Scan for the cell matching the given text and deliver its (X, Y) coordinate at center. 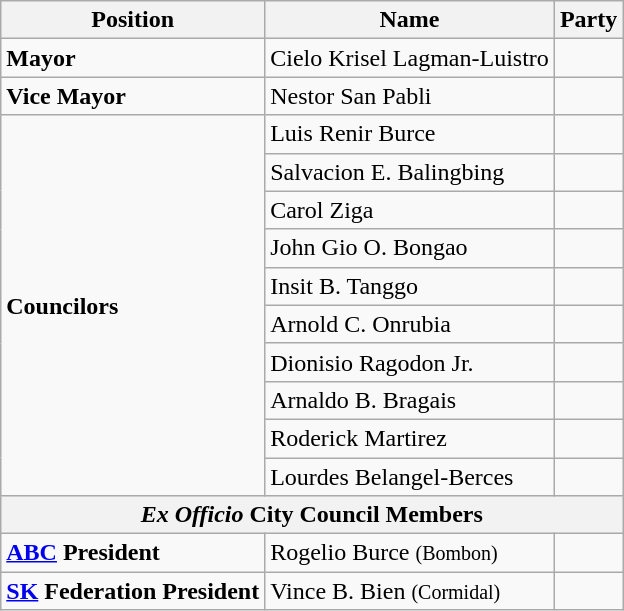
Dionisio Ragodon Jr. (410, 362)
Luis Renir Burce (410, 134)
Party (588, 20)
Rogelio Burce (Bombon) (410, 553)
Councilors (133, 306)
SK Federation President (133, 591)
Nestor San Pabli (410, 96)
Roderick Martirez (410, 438)
Carol Ziga (410, 210)
Ex Officio City Council Members (312, 515)
Salvacion E. Balingbing (410, 172)
Mayor (133, 58)
Insit B. Tanggo (410, 286)
Name (410, 20)
Vince B. Bien (Cormidal) (410, 591)
Position (133, 20)
Arnold C. Onrubia (410, 324)
ABC President (133, 553)
Lourdes Belangel-Berces (410, 477)
John Gio O. Bongao (410, 248)
Arnaldo B. Bragais (410, 400)
Cielo Krisel Lagman-Luistro (410, 58)
Vice Mayor (133, 96)
